Search for the cell housing the specified text and yield its [X, Y] center coordinate. 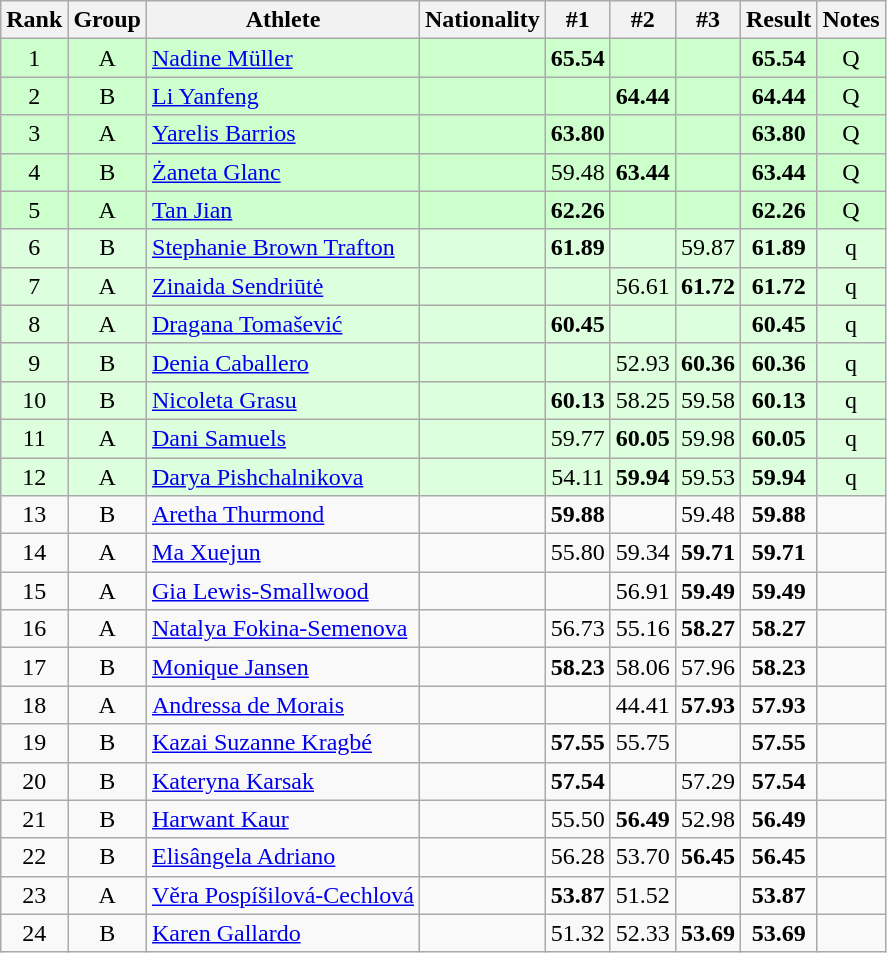
Result [778, 20]
6 [34, 248]
Notes [851, 20]
23 [34, 895]
56.61 [642, 286]
53.70 [642, 857]
Natalya Fokina-Semenova [284, 629]
56.91 [642, 591]
Dragana Tomašević [284, 324]
55.50 [578, 819]
55.75 [642, 743]
Harwant Kaur [284, 819]
Věra Pospíšilová-Cechlová [284, 895]
16 [34, 629]
12 [34, 477]
59.34 [642, 553]
9 [34, 362]
Rank [34, 20]
10 [34, 400]
54.11 [578, 477]
15 [34, 591]
Karen Gallardo [284, 933]
21 [34, 819]
1 [34, 58]
#2 [642, 20]
55.80 [578, 553]
55.16 [642, 629]
57.29 [708, 781]
24 [34, 933]
#3 [708, 20]
7 [34, 286]
20 [34, 781]
2 [34, 96]
8 [34, 324]
56.73 [578, 629]
Nationality [483, 20]
51.32 [578, 933]
Kateryna Karsak [284, 781]
Zinaida Sendriūtė [284, 286]
52.98 [708, 819]
5 [34, 210]
11 [34, 438]
#1 [578, 20]
Athlete [284, 20]
56.28 [578, 857]
Denia Caballero [284, 362]
Yarelis Barrios [284, 134]
59.58 [708, 400]
Ma Xuejun [284, 553]
Aretha Thurmond [284, 515]
52.93 [642, 362]
Dani Samuels [284, 438]
51.52 [642, 895]
Kazai Suzanne Kragbé [284, 743]
59.98 [708, 438]
19 [34, 743]
Stephanie Brown Trafton [284, 248]
Nicoleta Grasu [284, 400]
4 [34, 172]
14 [34, 553]
Darya Pishchalnikova [284, 477]
18 [34, 705]
44.41 [642, 705]
22 [34, 857]
Li Yanfeng [284, 96]
58.06 [642, 667]
13 [34, 515]
59.77 [578, 438]
Elisângela Adriano [284, 857]
57.96 [708, 667]
3 [34, 134]
Nadine Müller [284, 58]
Gia Lewis-Smallwood [284, 591]
59.87 [708, 248]
17 [34, 667]
52.33 [642, 933]
Group [108, 20]
58.25 [642, 400]
Andressa de Morais [284, 705]
59.53 [708, 477]
Monique Jansen [284, 667]
Żaneta Glanc [284, 172]
Tan Jian [284, 210]
